Output the [x, y] coordinate of the center of the cell containing the given text.  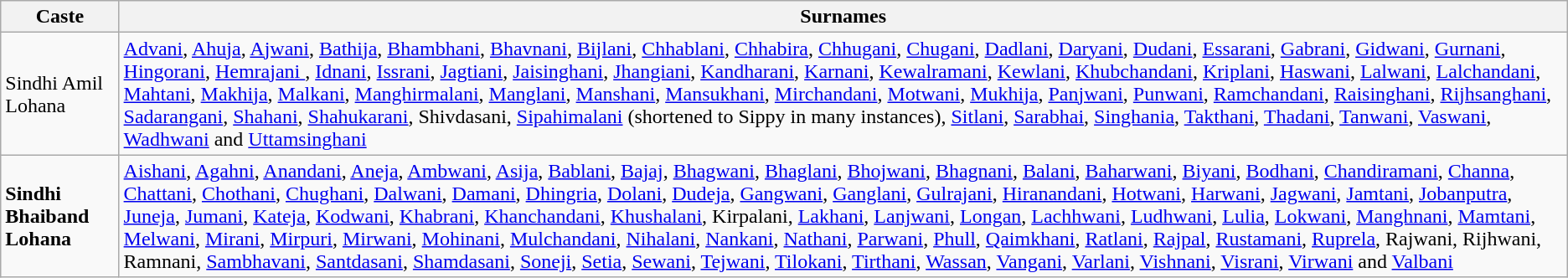
Caste [60, 17]
Sindhi Amil Lohana [60, 94]
Surnames [843, 17]
Sindhi Bhaiband Lohana [60, 216]
